Scan for the cell matching the given text and deliver its (x, y) coordinate at center. 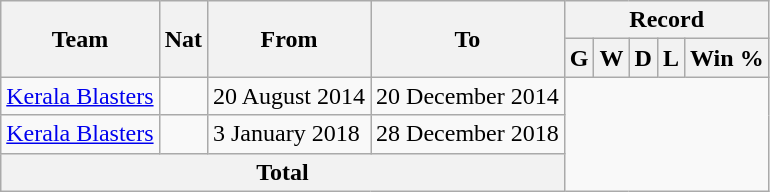
Total (282, 172)
From (288, 39)
G (579, 58)
L (670, 58)
20 December 2014 (468, 96)
Win % (728, 58)
28 December 2018 (468, 134)
3 January 2018 (288, 134)
20 August 2014 (288, 96)
To (468, 39)
W (612, 58)
D (643, 58)
Record (666, 20)
Nat (183, 39)
Team (80, 39)
